Return [X, Y] of the center of cell containing provided text 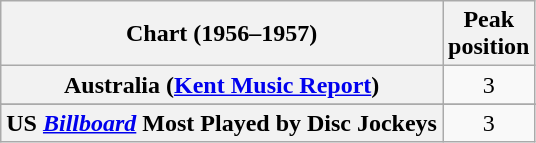
US Billboard Most Played by Disc Jockeys [222, 123]
Chart (1956–1957) [222, 34]
Australia (Kent Music Report) [222, 85]
Peakposition [488, 34]
